Return the (X, Y) coordinate for the center point of the cell that contains the specified text.  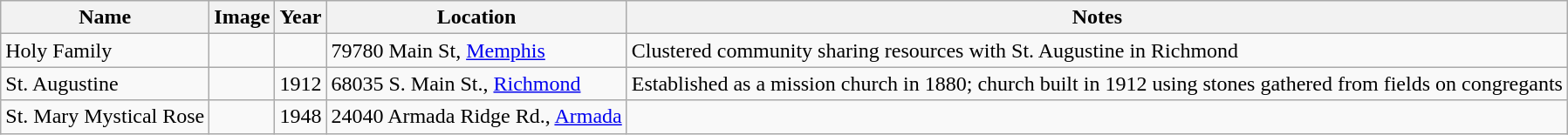
1948 (300, 117)
1912 (300, 84)
St. Augustine (105, 84)
Established as a mission church in 1880; church built in 1912 using stones gathered from fields on congregants (1097, 84)
Image (243, 17)
St. Mary Mystical Rose (105, 117)
Holy Family (105, 51)
24040 Armada Ridge Rd., Armada (476, 117)
Clustered community sharing resources with St. Augustine in Richmond (1097, 51)
Notes (1097, 17)
68035 S. Main St., Richmond (476, 84)
Name (105, 17)
Location (476, 17)
Year (300, 17)
79780 Main St, Memphis (476, 51)
